Pinpoint the cell where the given text exists, returning its [X, Y] midpoint coordinate. 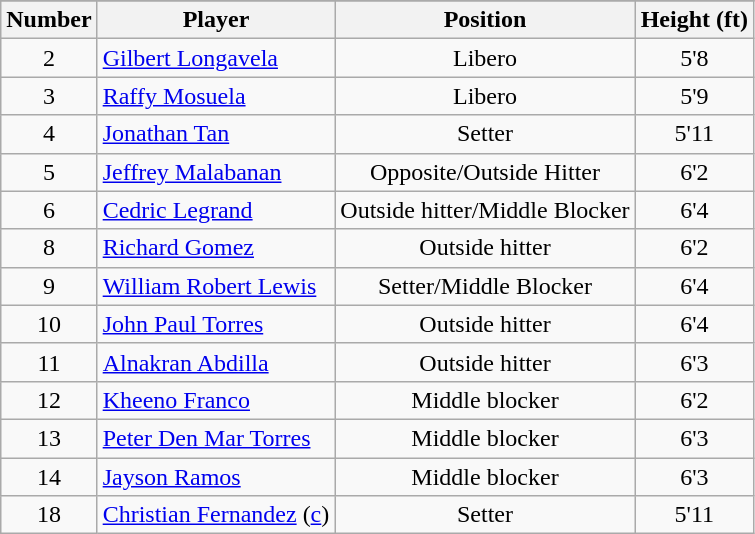
Number [49, 20]
Raffy Mosuela [216, 96]
9 [49, 286]
3 [49, 96]
Cedric Legrand [216, 210]
14 [49, 477]
5 [49, 172]
8 [49, 248]
William Robert Lewis [216, 286]
Jeffrey Malabanan [216, 172]
10 [49, 324]
Christian Fernandez (c) [216, 515]
Height (ft) [694, 20]
12 [49, 400]
Kheeno Franco [216, 400]
Jonathan Tan [216, 134]
Gilbert Longavela [216, 58]
John Paul Torres [216, 324]
Opposite/Outside Hitter [485, 172]
Peter Den Mar Torres [216, 438]
Alnakran Abdilla [216, 362]
6 [49, 210]
Position [485, 20]
13 [49, 438]
2 [49, 58]
Player [216, 20]
4 [49, 134]
Jayson Ramos [216, 477]
Outside hitter/Middle Blocker [485, 210]
Richard Gomez [216, 248]
5'9 [694, 96]
18 [49, 515]
11 [49, 362]
Setter/Middle Blocker [485, 286]
5'8 [694, 58]
